Return [X, Y] of the center of cell containing provided text 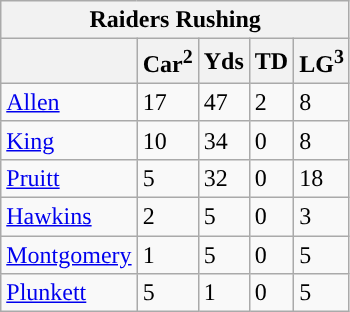
Raiders Rushing [176, 20]
Car2 [168, 62]
LG3 [322, 62]
Yds [224, 62]
King [69, 140]
Allen [69, 102]
3 [322, 217]
18 [322, 178]
34 [224, 140]
Montgomery [69, 255]
32 [224, 178]
TD [271, 62]
10 [168, 140]
17 [168, 102]
Hawkins [69, 217]
Pruitt [69, 178]
Plunkett [69, 293]
47 [224, 102]
